Extract the [x, y] coordinate from the center of the cell holding the provided text.  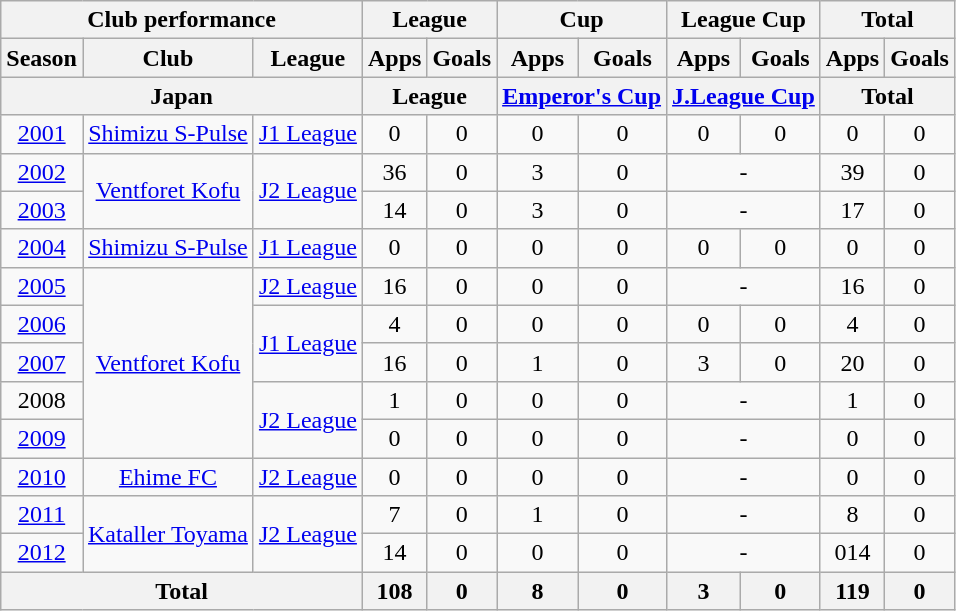
2002 [42, 172]
Season [42, 58]
2011 [42, 515]
39 [852, 172]
36 [394, 172]
Kataller Toyama [168, 534]
2007 [42, 362]
League Cup [744, 20]
Cup [582, 20]
Club [168, 58]
2009 [42, 438]
Club performance [182, 20]
014 [852, 553]
119 [852, 591]
20 [852, 362]
2010 [42, 477]
2006 [42, 324]
2001 [42, 134]
Emperor's Cup [582, 96]
Japan [182, 96]
J.League Cup [744, 96]
2008 [42, 400]
7 [394, 515]
2003 [42, 210]
2005 [42, 286]
17 [852, 210]
108 [394, 591]
2012 [42, 553]
2004 [42, 248]
Ehime FC [168, 477]
